Determine the [x, y] coordinate at the center of the cell enclosing the given text.  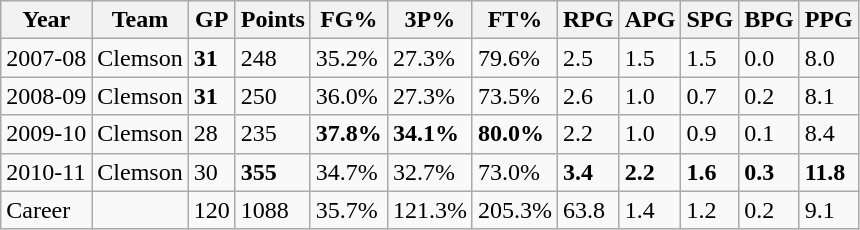
121.3% [430, 210]
PPG [828, 20]
80.0% [514, 134]
3.4 [589, 172]
235 [272, 134]
2.6 [589, 96]
1.6 [710, 172]
GP [212, 20]
8.4 [828, 134]
2008-09 [46, 96]
73.0% [514, 172]
0.9 [710, 134]
36.0% [348, 96]
0.1 [769, 134]
1.4 [650, 210]
35.7% [348, 210]
1.2 [710, 210]
APG [650, 20]
73.5% [514, 96]
Year [46, 20]
0.7 [710, 96]
2.5 [589, 58]
2007-08 [46, 58]
205.3% [514, 210]
2010-11 [46, 172]
248 [272, 58]
79.6% [514, 58]
11.8 [828, 172]
63.8 [589, 210]
Career [46, 210]
SPG [710, 20]
8.1 [828, 96]
120 [212, 210]
3P% [430, 20]
32.7% [430, 172]
250 [272, 96]
1088 [272, 210]
Team [140, 20]
0.3 [769, 172]
37.8% [348, 134]
FT% [514, 20]
28 [212, 134]
355 [272, 172]
30 [212, 172]
2009-10 [46, 134]
BPG [769, 20]
8.0 [828, 58]
35.2% [348, 58]
0.0 [769, 58]
9.1 [828, 210]
Points [272, 20]
RPG [589, 20]
34.7% [348, 172]
34.1% [430, 134]
FG% [348, 20]
